Determine the [X, Y] coordinate at the center of the cell enclosing the given text.  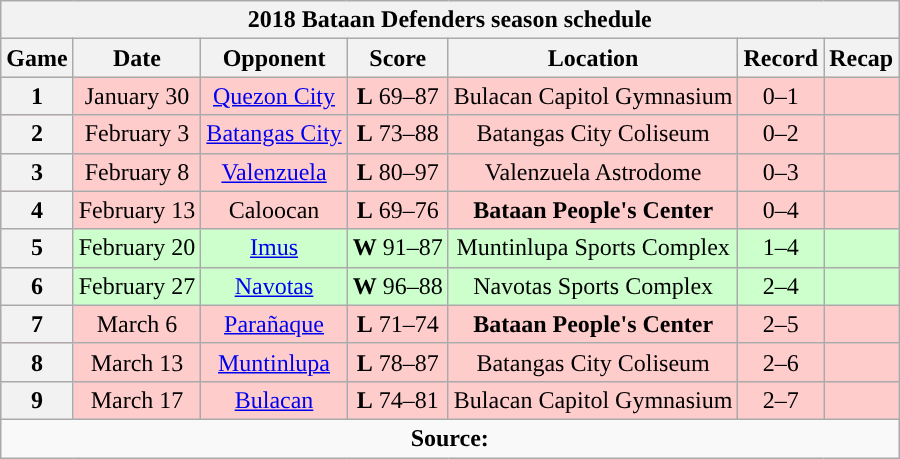
Muntinlupa [274, 362]
Quezon City [274, 96]
6 [37, 286]
Valenzuela Astrodome [593, 172]
Navotas Sports Complex [593, 286]
2018 Bataan Defenders season schedule [450, 20]
Date [137, 58]
0–3 [781, 172]
L 78–87 [398, 362]
1 [37, 96]
0–2 [781, 134]
2–7 [781, 400]
Opponent [274, 58]
1–4 [781, 248]
January 30 [137, 96]
2–6 [781, 362]
2 [37, 134]
February 27 [137, 286]
W 91–87 [398, 248]
Bulacan [274, 400]
March 17 [137, 400]
Imus [274, 248]
Parañaque [274, 324]
Caloocan [274, 210]
4 [37, 210]
Batangas City [274, 134]
March 13 [137, 362]
February 8 [137, 172]
L 73–88 [398, 134]
Navotas [274, 286]
Record [781, 58]
W 96–88 [398, 286]
Location [593, 58]
L 71–74 [398, 324]
Source: [450, 438]
3 [37, 172]
Muntinlupa Sports Complex [593, 248]
8 [37, 362]
Game [37, 58]
L 80–97 [398, 172]
0–1 [781, 96]
February 3 [137, 134]
Score [398, 58]
2–5 [781, 324]
March 6 [137, 324]
2–4 [781, 286]
February 20 [137, 248]
February 13 [137, 210]
9 [37, 400]
L 69–87 [398, 96]
7 [37, 324]
5 [37, 248]
L 69–76 [398, 210]
Recap [862, 58]
L 74–81 [398, 400]
0–4 [781, 210]
Valenzuela [274, 172]
